Determine the (X, Y) coordinate at the center of the cell enclosing the given text.  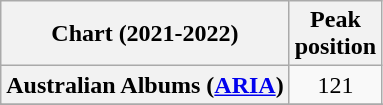
Chart (2021-2022) (145, 34)
Peakposition (335, 34)
121 (335, 85)
Australian Albums (ARIA) (145, 85)
